For the text-containing cell, return its midpoint in (x, y) coordinate format. 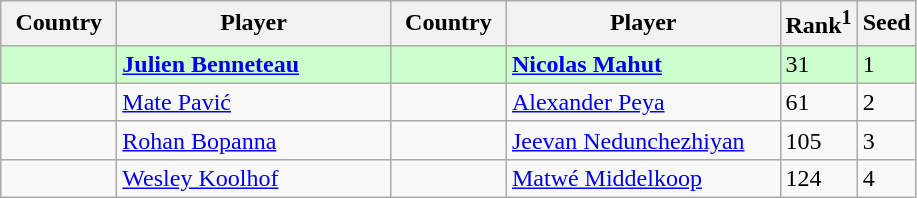
105 (818, 140)
2 (886, 102)
124 (818, 178)
Mate Pavić (254, 102)
4 (886, 178)
Nicolas Mahut (643, 64)
Jeevan Nedunchezhiyan (643, 140)
61 (818, 102)
3 (886, 140)
Rohan Bopanna (254, 140)
Julien Benneteau (254, 64)
Matwé Middelkoop (643, 178)
Seed (886, 24)
31 (818, 64)
1 (886, 64)
Wesley Koolhof (254, 178)
Rank1 (818, 24)
Alexander Peya (643, 102)
